Output the [x, y] coordinate of the center of the cell containing the given text.  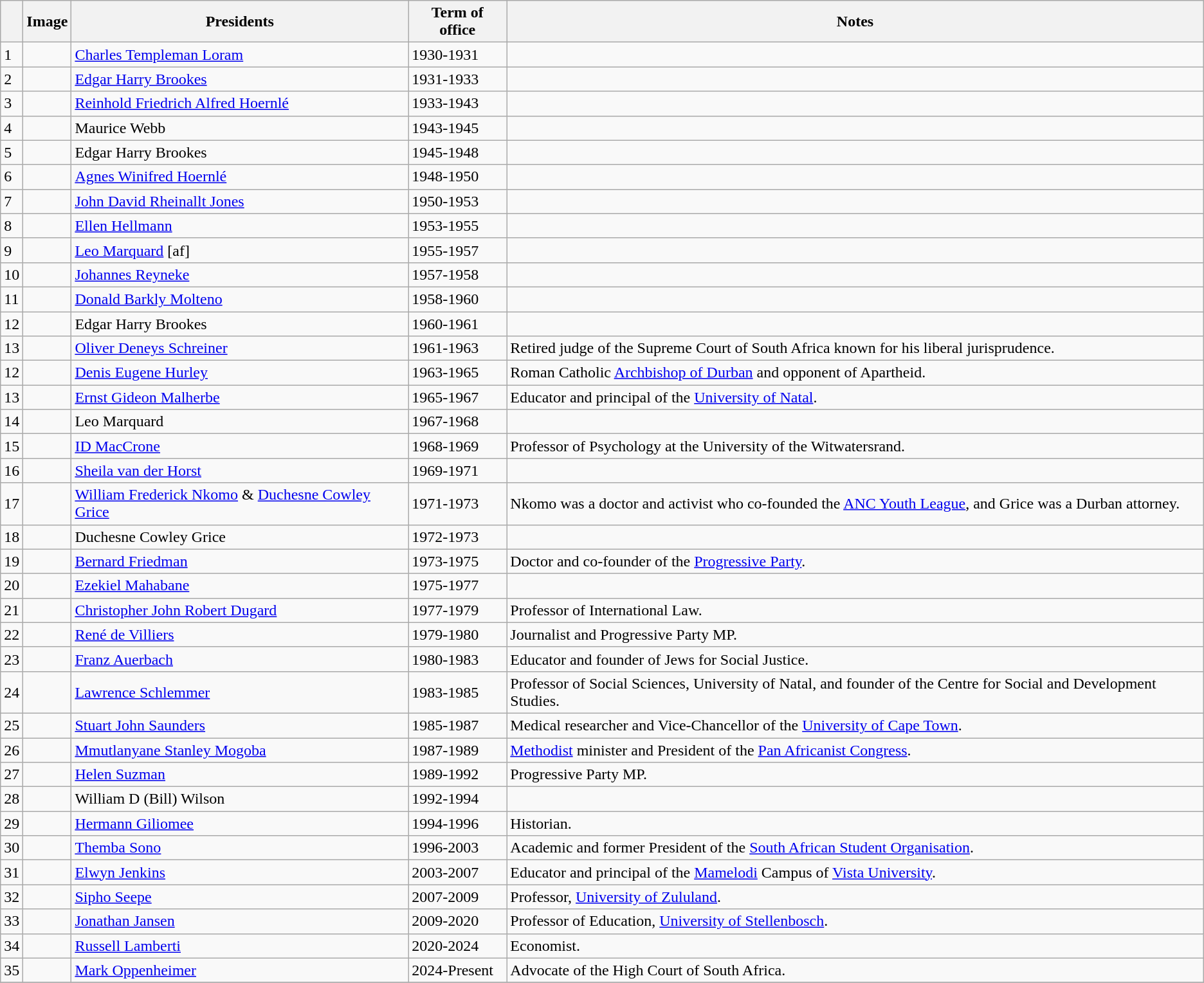
27 [12, 775]
1965-1967 [458, 397]
1945-1948 [458, 152]
Sheila van der Horst [240, 471]
2009-2020 [458, 921]
17 [12, 504]
1963-1965 [458, 373]
Economist. [855, 946]
22 [12, 635]
29 [12, 824]
Helen Suzman [240, 775]
1989-1992 [458, 775]
1950-1953 [458, 201]
Franz Auerbach [240, 659]
Sipho Seepe [240, 897]
Themba Sono [240, 848]
Stuart John Saunders [240, 725]
Elwyn Jenkins [240, 872]
Oliver Deneys Schreiner [240, 348]
28 [12, 799]
30 [12, 848]
1979-1980 [458, 635]
Duchesne Cowley Grice [240, 537]
1958-1960 [458, 299]
Methodist minister and President of the Pan Africanist Congress. [855, 750]
34 [12, 946]
1996-2003 [458, 848]
ID MacCrone [240, 446]
Nkomo was a doctor and activist who co-founded the ANC Youth League, and Grice was a Durban attorney. [855, 504]
Maurice Webb [240, 128]
Educator and founder of Jews for Social Justice. [855, 659]
1953-1955 [458, 226]
1969-1971 [458, 471]
4 [12, 128]
18 [12, 537]
1972-1973 [458, 537]
Professor of International Law. [855, 610]
7 [12, 201]
2020-2024 [458, 946]
2024-Present [458, 970]
5 [12, 152]
Lawrence Schlemmer [240, 692]
Notes [855, 22]
11 [12, 299]
Ernst Gideon Malherbe [240, 397]
Ellen Hellmann [240, 226]
16 [12, 471]
1987-1989 [458, 750]
Academic and former President of the South African Student Organisation. [855, 848]
Leo Marquard [af] [240, 250]
Educator and principal of the Mamelodi Campus of Vista University. [855, 872]
1957-1958 [458, 275]
1977-1979 [458, 610]
Agnes Winifred Hoernlé [240, 177]
24 [12, 692]
19 [12, 561]
1985-1987 [458, 725]
1971-1973 [458, 504]
1933-1943 [458, 104]
Mmutlanyane Stanley Mogoba [240, 750]
Jonathan Jansen [240, 921]
15 [12, 446]
1930-1931 [458, 55]
1961-1963 [458, 348]
1960-1961 [458, 323]
Journalist and Progressive Party MP. [855, 635]
1992-1994 [458, 799]
1955-1957 [458, 250]
William D (Bill) Wilson [240, 799]
1943-1945 [458, 128]
Professor of Education, University of Stellenbosch. [855, 921]
6 [12, 177]
1968-1969 [458, 446]
1 [12, 55]
1931-1933 [458, 79]
Progressive Party MP. [855, 775]
21 [12, 610]
9 [12, 250]
2007-2009 [458, 897]
Advocate of the High Court of South Africa. [855, 970]
Johannes Reyneke [240, 275]
Professor of Psychology at the University of the Witwatersrand. [855, 446]
Denis Eugene Hurley [240, 373]
1967-1968 [458, 422]
Mark Oppenheimer [240, 970]
3 [12, 104]
Professor, University of Zululand. [855, 897]
René de Villiers [240, 635]
Historian. [855, 824]
Term of office [458, 22]
10 [12, 275]
Doctor and co-founder of the Progressive Party. [855, 561]
Hermann Giliomee [240, 824]
25 [12, 725]
1975-1977 [458, 586]
33 [12, 921]
Leo Marquard [240, 422]
32 [12, 897]
2003-2007 [458, 872]
8 [12, 226]
Educator and principal of the University of Natal. [855, 397]
Professor of Social Sciences, University of Natal, and founder of the Centre for Social and Development Studies. [855, 692]
23 [12, 659]
William Frederick Nkomo & Duchesne Cowley Grice [240, 504]
John David Rheinallt Jones [240, 201]
Ezekiel Mahabane [240, 586]
Roman Catholic Archbishop of Durban and opponent of Apartheid. [855, 373]
1980-1983 [458, 659]
31 [12, 872]
1948-1950 [458, 177]
Charles Templeman Loram [240, 55]
1983-1985 [458, 692]
26 [12, 750]
Bernard Friedman [240, 561]
14 [12, 422]
Image [48, 22]
Reinhold Friedrich Alfred Hoernlé [240, 104]
2 [12, 79]
1994-1996 [458, 824]
Retired judge of the Supreme Court of South Africa known for his liberal jurisprudence. [855, 348]
35 [12, 970]
1973-1975 [458, 561]
Donald Barkly Molteno [240, 299]
Christopher John Robert Dugard [240, 610]
Medical researcher and Vice-Chancellor of the University of Cape Town. [855, 725]
Presidents [240, 22]
20 [12, 586]
Russell Lamberti [240, 946]
